Scan for the cell matching the given text and deliver its (x, y) coordinate at center. 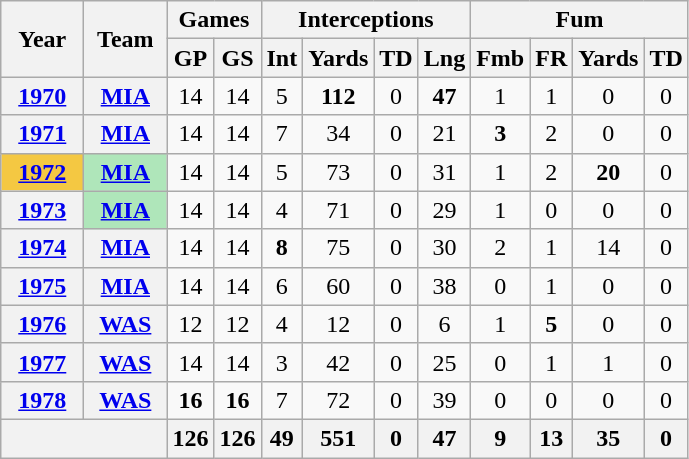
38 (444, 286)
39 (444, 400)
Games (214, 20)
25 (444, 362)
1972 (42, 172)
1974 (42, 248)
35 (608, 438)
551 (338, 438)
Interceptions (366, 20)
Lng (444, 58)
71 (338, 210)
72 (338, 400)
20 (608, 172)
1976 (42, 324)
75 (338, 248)
30 (444, 248)
13 (552, 438)
42 (338, 362)
FR (552, 58)
GS (238, 58)
GP (190, 58)
1977 (42, 362)
8 (282, 248)
49 (282, 438)
29 (444, 210)
Fum (580, 20)
1975 (42, 286)
9 (500, 438)
Team (126, 39)
1971 (42, 134)
Year (42, 39)
34 (338, 134)
1978 (42, 400)
112 (338, 96)
60 (338, 286)
Fmb (500, 58)
31 (444, 172)
21 (444, 134)
73 (338, 172)
Int (282, 58)
1970 (42, 96)
1973 (42, 210)
